Pinpoint the cell where the given text exists, returning its [X, Y] midpoint coordinate. 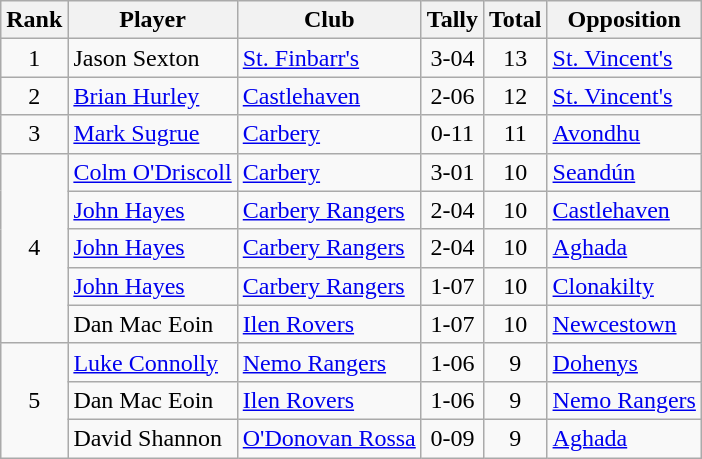
Rank [34, 20]
12 [515, 96]
0-11 [452, 134]
11 [515, 134]
Colm O'Driscoll [152, 172]
Newcestown [624, 324]
5 [34, 400]
3-01 [452, 172]
Tally [452, 20]
Clonakilty [624, 286]
Mark Sugrue [152, 134]
Opposition [624, 20]
Brian Hurley [152, 96]
David Shannon [152, 438]
Dohenys [624, 362]
13 [515, 58]
Jason Sexton [152, 58]
0-09 [452, 438]
Total [515, 20]
3 [34, 134]
4 [34, 248]
Seandún [624, 172]
O'Donovan Rossa [329, 438]
Club [329, 20]
St. Finbarr's [329, 58]
3-04 [452, 58]
2-06 [452, 96]
Avondhu [624, 134]
1 [34, 58]
2 [34, 96]
Luke Connolly [152, 362]
Player [152, 20]
